Output the [x, y] coordinate of the center of the cell containing the given text.  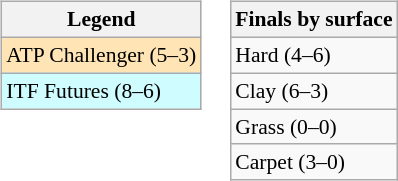
Hard (4–6) [314, 55]
Carpet (3–0) [314, 162]
Finals by surface [314, 20]
Clay (6–3) [314, 91]
Legend [101, 20]
Grass (0–0) [314, 127]
ITF Futures (8–6) [101, 91]
ATP Challenger (5–3) [101, 55]
